Return the (X, Y) coordinate for the center point of the cell that contains the specified text.  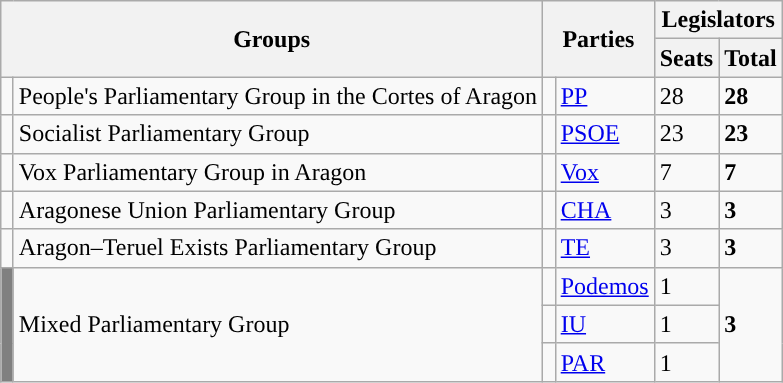
Vox (604, 172)
Seats (686, 58)
Socialist Parliamentary Group (278, 134)
Vox Parliamentary Group in Aragon (278, 172)
IU (604, 324)
TE (604, 248)
Parties (599, 39)
PSOE (604, 134)
Aragonese Union Parliamentary Group (278, 210)
Legislators (718, 20)
Total (751, 58)
PAR (604, 362)
PP (604, 96)
Groups (272, 39)
People's Parliamentary Group in the Cortes of Aragon (278, 96)
Mixed Parliamentary Group (278, 324)
Aragon–Teruel Exists Parliamentary Group (278, 248)
Podemos (604, 286)
CHA (604, 210)
